Find where the given text appears and provide that cell's center as [x, y] coordinate. 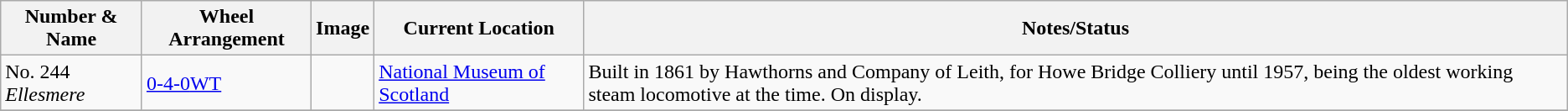
National Museum of Scotland [479, 82]
Number & Name [72, 29]
Current Location [479, 29]
0-4-0WT [226, 82]
Image [343, 29]
Wheel Arrangement [226, 29]
Notes/Status [1075, 29]
No. 244 Ellesmere [72, 82]
